Return (X, Y) of the center of cell containing provided text 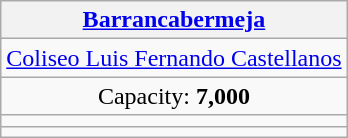
Capacity: 7,000 (174, 96)
Barrancabermeja (174, 20)
Coliseo Luis Fernando Castellanos (174, 58)
